Identify which cell holds the provided text, then report its (X, Y) central coordinate. 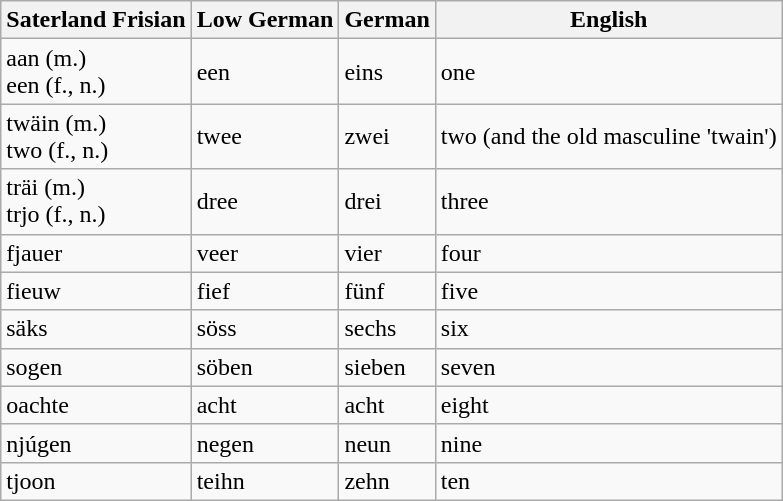
eight (608, 405)
fieuw (96, 291)
sogen (96, 367)
sieben (387, 367)
oachte (96, 405)
zehn (387, 481)
zwei (387, 136)
Saterland Frisian (96, 20)
twee (265, 136)
aan (m.)een (f., n.) (96, 72)
three (608, 202)
söben (265, 367)
teihn (265, 481)
two (and the old masculine 'twain') (608, 136)
twäin (m.)two (f., n.) (96, 136)
fjauer (96, 253)
neun (387, 443)
nine (608, 443)
njúgen (96, 443)
English (608, 20)
dree (265, 202)
söss (265, 329)
German (387, 20)
negen (265, 443)
fünf (387, 291)
sechs (387, 329)
veer (265, 253)
tjoon (96, 481)
seven (608, 367)
drei (387, 202)
six (608, 329)
ten (608, 481)
Low German (265, 20)
eins (387, 72)
vier (387, 253)
een (265, 72)
träi (m.)trjo (f., n.) (96, 202)
säks (96, 329)
five (608, 291)
four (608, 253)
one (608, 72)
fief (265, 291)
